Output the [X, Y] coordinate of the center of the cell containing the given text.  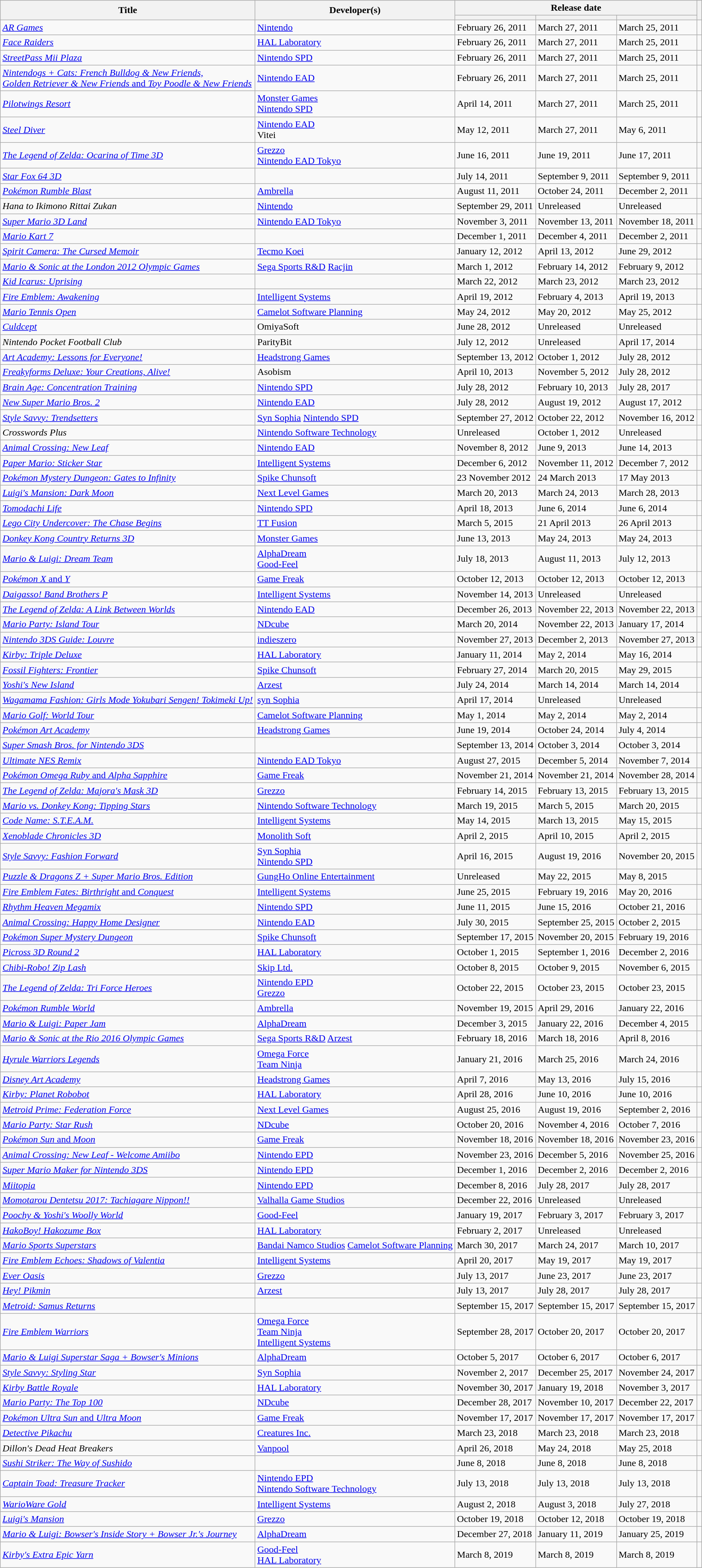
October 9, 2015 [576, 967]
Culdcept [128, 327]
January 12, 2012 [495, 251]
Super Smash Bros. for Nintendo 3DS [128, 745]
Pokémon Sun and Moon [128, 1140]
December 1, 2016 [495, 1170]
May 8, 2015 [657, 877]
January 11, 2019 [576, 1534]
November 2, 2017 [495, 1372]
April 10, 2015 [576, 836]
Kirby's Extra Epic Yarn [128, 1555]
March 19, 2015 [495, 806]
Mario & Luigi: Bowser's Inside Story + Bowser Jr.'s Journey [128, 1534]
December 22, 2017 [657, 1403]
July 15, 2016 [657, 1079]
ParityBit [355, 342]
August 11, 2013 [576, 558]
Syn Sophia Nintendo SPD [355, 417]
January 19, 2017 [495, 1215]
Mario Kart 7 [128, 236]
December 6, 2012 [495, 463]
Pokémon Omega Ruby and Alpha Sapphire [128, 775]
Hey! Pikmin [128, 1291]
October 12, 2018 [576, 1519]
May 6, 2011 [657, 129]
December 27, 2018 [495, 1534]
November 28, 2014 [657, 775]
June 29, 2012 [657, 251]
November 24, 2017 [657, 1372]
Kirby: Planet Robobot [128, 1094]
Nintendo Pocket Football Club [128, 342]
Pokémon Rumble Blast [128, 191]
Nintendo EADVitei [355, 129]
March 10, 2017 [657, 1246]
Monster Games [355, 538]
June 11, 2015 [495, 907]
WarioWare Gold [128, 1504]
Disney Art Academy [128, 1079]
Pokémon Art Academy [128, 730]
September 2, 2016 [657, 1109]
Lego City Undercover: The Chase Begins [128, 523]
Developer(s) [355, 10]
June 16, 2011 [495, 155]
May 16, 2014 [657, 654]
November 8, 2012 [495, 447]
Donkey Kong Country Returns 3D [128, 538]
Syn SophiaNintendo SPD [355, 856]
May 22, 2015 [576, 877]
Crosswords Plus [128, 432]
Poochy & Yoshi's Woolly World [128, 1215]
Brain Age: Concentration Training [128, 387]
Animal Crossing: Happy Home Designer [128, 922]
17 May 2013 [657, 478]
Nintendogs + Cats: French Bulldog & New Friends,Golden Retriever & New Friends and Toy Poodle & New Friends [128, 78]
June 17, 2011 [657, 155]
November 6, 2015 [657, 967]
July 30, 2015 [495, 922]
June 28, 2012 [495, 327]
May 24, 2012 [495, 312]
July 18, 2013 [495, 558]
October 22, 2012 [576, 417]
August 11, 2011 [495, 191]
August 3, 2018 [576, 1504]
January 21, 2016 [495, 1059]
December 2, 2013 [576, 639]
Steel Diver [128, 129]
indieszero [355, 639]
February 18, 2016 [495, 1038]
July 27, 2018 [657, 1504]
November 14, 2013 [495, 594]
Title [128, 10]
June 15, 2016 [576, 907]
May 25, 2018 [657, 1448]
February 2, 2017 [495, 1230]
Mario Tennis Open [128, 312]
Rhythm Heaven Megamix [128, 907]
September 29, 2011 [495, 206]
March 20, 2014 [495, 624]
December 5, 2014 [576, 760]
March 1, 2012 [495, 267]
June 13, 2013 [495, 538]
December 3, 2015 [495, 1023]
Mario Party: The Top 100 [128, 1403]
Sega Sports R&D Racjin [355, 267]
December 1, 2011 [495, 236]
April 20, 2017 [495, 1261]
July 24, 2014 [495, 685]
Fire Emblem Echoes: Shadows of Valentia [128, 1261]
February 10, 2013 [576, 387]
Syn Sophia [355, 1372]
Omega ForceTeam NinjaIntelligent Systems [355, 1332]
April 19, 2013 [657, 297]
March 30, 2017 [495, 1246]
Vanpool [355, 1448]
Spirit Camera: The Cursed Memoir [128, 251]
December 25, 2017 [576, 1372]
Tecmo Koei [355, 251]
Paper Mario: Sticker Star [128, 463]
March 20, 2013 [495, 493]
August 27, 2015 [495, 760]
Super Mario 3D Land [128, 221]
September 13, 2012 [495, 357]
Mario & Luigi: Dream Team [128, 558]
Animal Crossing: New Leaf [128, 447]
November 30, 2017 [495, 1388]
February 4, 2013 [576, 297]
Code Name: S.T.E.A.M. [128, 821]
November 4, 2016 [576, 1125]
Monolith Soft [355, 836]
June 19, 2011 [576, 155]
July 14, 2011 [495, 176]
Fossil Fighters: Frontier [128, 670]
November 10, 2017 [576, 1403]
March 24, 2013 [576, 493]
Mario Sports Superstars [128, 1246]
September 17, 2015 [495, 937]
October 1, 2015 [495, 952]
April 28, 2016 [495, 1094]
November 16, 2012 [657, 417]
October 24, 2014 [576, 730]
Monster GamesNintendo SPD [355, 104]
Ultimate NES Remix [128, 760]
August 17, 2012 [657, 402]
October 24, 2011 [576, 191]
Hyrule Warriors Legends [128, 1059]
March 13, 2015 [576, 821]
Art Academy: Lessons for Everyone! [128, 357]
March 24, 2017 [576, 1246]
March 22, 2012 [495, 282]
November 25, 2016 [657, 1155]
September 13, 2014 [495, 745]
Fire Emblem Warriors [128, 1332]
October 2, 2015 [657, 922]
The Legend of Zelda: Majora's Mask 3D [128, 791]
May 13, 2016 [576, 1079]
Nintendo EPDGrezzo [355, 988]
Pokémon X and Y [128, 579]
March 18, 2016 [576, 1038]
March 25, 2016 [576, 1059]
Freakyforms Deluxe: Your Creations, Alive! [128, 372]
Puzzle & Dragons Z + Super Mario Bros. Edition [128, 877]
September 27, 2012 [495, 417]
January 19, 2018 [576, 1388]
December 26, 2013 [495, 609]
January 25, 2019 [657, 1534]
Style Savvy: Trendsetters [128, 417]
Mario Golf: World Tour [128, 715]
April 13, 2012 [576, 251]
March 28, 2013 [657, 493]
September 28, 2017 [495, 1332]
February 9, 2012 [657, 267]
May 15, 2015 [657, 821]
Asobism [355, 372]
GungHo Online Entertainment [355, 877]
Mario & Sonic at the Rio 2016 Olympic Games [128, 1038]
Luigi's Mansion [128, 1519]
Pokémon Mystery Dungeon: Gates to Infinity [128, 478]
Pokémon Ultra Sun and Ultra Moon [128, 1418]
April 14, 2011 [495, 104]
Fire Emblem: Awakening [128, 297]
The Legend of Zelda: Tri Force Heroes [128, 988]
May 25, 2012 [657, 312]
Dillon's Dead Heat Breakers [128, 1448]
June 14, 2013 [657, 447]
Mario & Sonic at the London 2012 Olympic Games [128, 267]
syn Sophia [355, 700]
October 22, 2015 [495, 988]
Pokémon Rumble World [128, 1008]
April 29, 2016 [576, 1008]
Mario Party: Star Rush [128, 1125]
Daigasso! Band Brothers P [128, 594]
September 25, 2015 [576, 922]
August 19, 2012 [576, 402]
October 20, 2016 [495, 1125]
26 April 2013 [657, 523]
Bandai Namco Studios Camelot Software Planning [355, 1246]
Omega ForceTeam Ninja [355, 1059]
StreetPass Mii Plaza [128, 58]
Super Mario Maker for Nintendo 3DS [128, 1170]
April 8, 2016 [657, 1038]
AR Games [128, 27]
Captain Toad: Treasure Tracker [128, 1484]
Face Raiders [128, 42]
Release date [576, 8]
November 5, 2012 [576, 372]
December 8, 2016 [495, 1185]
23 November 2012 [495, 478]
Good-Feel [355, 1215]
December 5, 2016 [576, 1155]
October 7, 2016 [657, 1125]
May 1, 2014 [495, 715]
April 19, 2012 [495, 297]
May 29, 2015 [657, 670]
December 22, 2016 [495, 1200]
May 24, 2018 [576, 1448]
Picross 3D Round 2 [128, 952]
TT Fusion [355, 523]
May 20, 2016 [657, 892]
May 14, 2015 [495, 821]
HakoBoy! Hakozume Box [128, 1230]
November 18, 2011 [657, 221]
Sushi Striker: The Way of Sushido [128, 1463]
October 21, 2016 [657, 907]
Skip Ltd. [355, 967]
Mario & Luigi: Paper Jam [128, 1023]
February 14, 2012 [576, 267]
Kirby: Triple Deluxe [128, 654]
June 25, 2015 [495, 892]
April 10, 2013 [495, 372]
July 12, 2013 [657, 558]
December 4, 2015 [657, 1023]
OmiyaSoft [355, 327]
December 7, 2012 [657, 463]
Fire Emblem Fates: Birthright and Conquest [128, 892]
Animal Crossing: New Leaf - Welcome Amiibo [128, 1155]
Miitopia [128, 1185]
November 19, 2015 [495, 1008]
Luigi's Mansion: Dark Moon [128, 493]
July 12, 2012 [495, 342]
Xenoblade Chronicles 3D [128, 836]
February 27, 2014 [495, 670]
January 17, 2014 [657, 624]
August 2, 2018 [495, 1504]
Good-FeelHAL Laboratory [355, 1555]
October 8, 2015 [495, 967]
Mario & Luigi Superstar Saga + Bowser's Minions [128, 1357]
Detective Pikachu [128, 1433]
April 26, 2018 [495, 1448]
Kid Icarus: Uprising [128, 282]
21 April 2013 [576, 523]
June 9, 2013 [576, 447]
Style Savvy: Styling Star [128, 1372]
February 14, 2015 [495, 791]
Kirby Battle Royale [128, 1388]
April 16, 2015 [495, 856]
November 3, 2017 [657, 1388]
The Legend of Zelda: A Link Between Worlds [128, 609]
Mario Party: Island Tour [128, 624]
Ever Oasis [128, 1276]
Creatures Inc. [355, 1433]
Wagamama Fashion: Girls Mode Yokubari Sengen! Tokimeki Up! [128, 700]
April 7, 2016 [495, 1079]
The Legend of Zelda: Ocarina of Time 3D [128, 155]
November 3, 2011 [495, 221]
24 March 2013 [576, 478]
Nintendo EPDNintendo Software Technology [355, 1484]
April 18, 2013 [495, 508]
Style Savvy: Fashion Forward [128, 856]
May 20, 2012 [576, 312]
August 25, 2016 [495, 1109]
Pokémon Super Mystery Dungeon [128, 937]
Chibi-Robo! Zip Lash [128, 967]
March 24, 2016 [657, 1059]
Metroid Prime: Federation Force [128, 1109]
Nintendo 3DS Guide: Louvre [128, 639]
Sega Sports R&D Arzest [355, 1038]
Hana to Ikimono Rittai Zukan [128, 206]
Mario vs. Donkey Kong: Tipping Stars [128, 806]
Valhalla Game Studios [355, 1200]
Metroid: Samus Returns [128, 1306]
December 4, 2011 [576, 236]
January 11, 2014 [495, 654]
May 12, 2011 [495, 129]
November 13, 2011 [576, 221]
September 1, 2016 [576, 952]
GrezzoNintendo EAD Tokyo [355, 155]
AlphaDreamGood-Feel [355, 558]
November 7, 2014 [657, 760]
October 5, 2017 [495, 1357]
November 11, 2012 [576, 463]
Yoshi's New Island [128, 685]
July 4, 2014 [657, 730]
Momotarou Dentetsu 2017: Tachiagare Nippon!! [128, 1200]
December 28, 2017 [495, 1403]
June 19, 2014 [495, 730]
New Super Mario Bros. 2 [128, 402]
Pilotwings Resort [128, 104]
Star Fox 64 3D [128, 176]
Tomodachi Life [128, 508]
